Provide the [X, Y] coordinate of the cell's center where the given text is located.  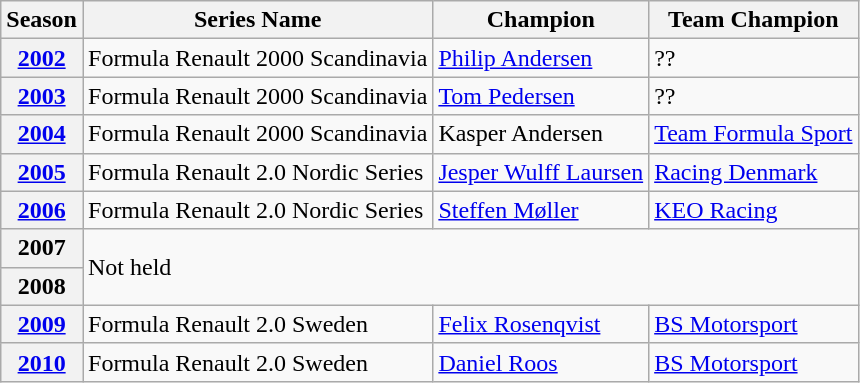
KEO Racing [754, 210]
Jesper Wulff Laursen [541, 172]
Kasper Andersen [541, 134]
2002 [42, 58]
Season [42, 20]
Tom Pedersen [541, 96]
2006 [42, 210]
Team Formula Sport [754, 134]
Champion [541, 20]
2008 [42, 286]
2005 [42, 172]
2007 [42, 248]
2004 [42, 134]
Not held [470, 267]
Felix Rosenqvist [541, 324]
Daniel Roos [541, 362]
Philip Andersen [541, 58]
Racing Denmark [754, 172]
2009 [42, 324]
Steffen Møller [541, 210]
2003 [42, 96]
2010 [42, 362]
Team Champion [754, 20]
Series Name [257, 20]
